Output the [X, Y] coordinate of the center of the cell containing the given text.  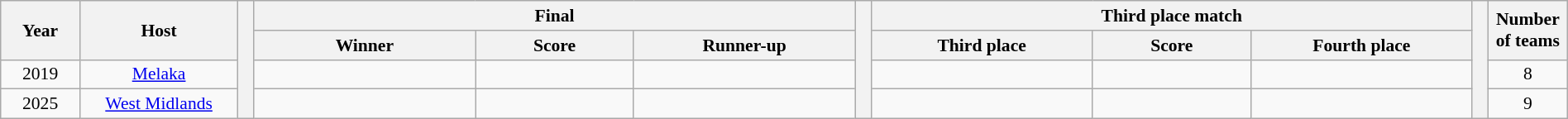
Host [159, 30]
2025 [41, 104]
Runner-up [744, 45]
Final [554, 16]
8 [1527, 74]
Winner [365, 45]
Fourth place [1361, 45]
Third place match [1171, 16]
Number of teams [1527, 30]
West Midlands [159, 104]
2019 [41, 74]
9 [1527, 104]
Melaka [159, 74]
Year [41, 30]
Third place [982, 45]
